From the cell containing the given text, extract its center point as (X, Y) coordinate. 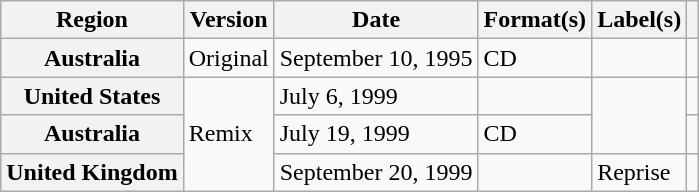
Label(s) (640, 20)
July 19, 1999 (376, 134)
Remix (228, 134)
Region (92, 20)
Format(s) (535, 20)
September 20, 1999 (376, 172)
Version (228, 20)
Reprise (640, 172)
United Kingdom (92, 172)
Date (376, 20)
July 6, 1999 (376, 96)
September 10, 1995 (376, 58)
United States (92, 96)
Original (228, 58)
